Determine the [X, Y] coordinate at the center of the cell enclosing the given text.  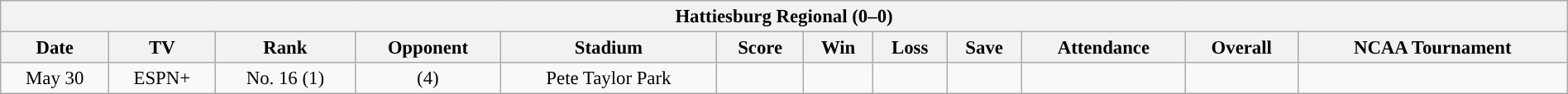
Overall [1241, 47]
Attendance [1104, 47]
Rank [285, 47]
Date [55, 47]
NCAA Tournament [1432, 47]
ESPN+ [162, 78]
TV [162, 47]
Win [839, 47]
May 30 [55, 78]
Stadium [609, 47]
Opponent [428, 47]
Loss [910, 47]
Pete Taylor Park [609, 78]
Hattiesburg Regional (0–0) [784, 16]
Score [761, 47]
Save [984, 47]
No. 16 (1) [285, 78]
(4) [428, 78]
